Output the (x, y) coordinate of the center of the cell containing the given text.  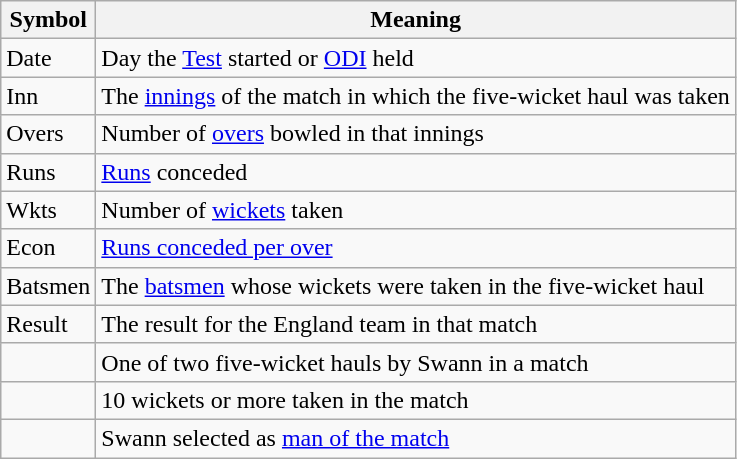
Inn (48, 96)
Day the Test started or ODI held (416, 58)
Econ (48, 248)
Batsmen (48, 286)
Overs (48, 134)
One of two five-wicket hauls by Swann in a match (416, 362)
Runs (48, 172)
Runs conceded per over (416, 248)
The result for the England team in that match (416, 324)
The innings of the match in which the five-wicket haul was taken (416, 96)
The batsmen whose wickets were taken in the five-wicket haul (416, 286)
Date (48, 58)
Wkts (48, 210)
Meaning (416, 20)
Swann selected as man of the match (416, 438)
Number of wickets taken (416, 210)
Number of overs bowled in that innings (416, 134)
Symbol (48, 20)
10 wickets or more taken in the match (416, 400)
Result (48, 324)
Runs conceded (416, 172)
